Return [X, Y] of the center of cell containing provided text 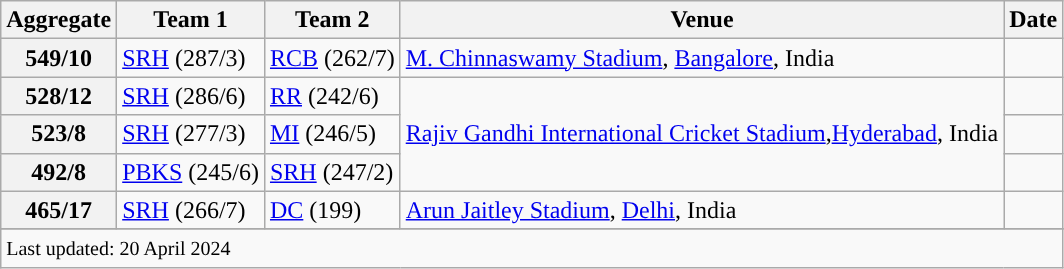
Aggregate [59, 20]
Arun Jaitley Stadium, Delhi, India [702, 210]
Date [1034, 20]
MI (246/5) [332, 134]
SRH (266/7) [191, 210]
SRH (287/3) [191, 58]
492/8 [59, 172]
Team 2 [332, 20]
Team 1 [191, 20]
523/8 [59, 134]
SRH (247/2) [332, 172]
SRH (286/6) [191, 96]
SRH (277/3) [191, 134]
RR (242/6) [332, 96]
PBKS (245/6) [191, 172]
465/17 [59, 210]
Venue [702, 20]
549/10 [59, 58]
RCB (262/7) [332, 58]
DC (199) [332, 210]
Rajiv Gandhi International Cricket Stadium,Hyderabad, India [702, 134]
Last updated: 20 April 2024 [532, 248]
528/12 [59, 96]
M. Chinnaswamy Stadium, Bangalore, India [702, 58]
